From the cell containing the given text, extract its center point as [X, Y] coordinate. 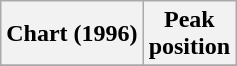
Peakposition [189, 34]
Chart (1996) [72, 34]
